Extract the (x, y) coordinate from the center of the cell holding the provided text.  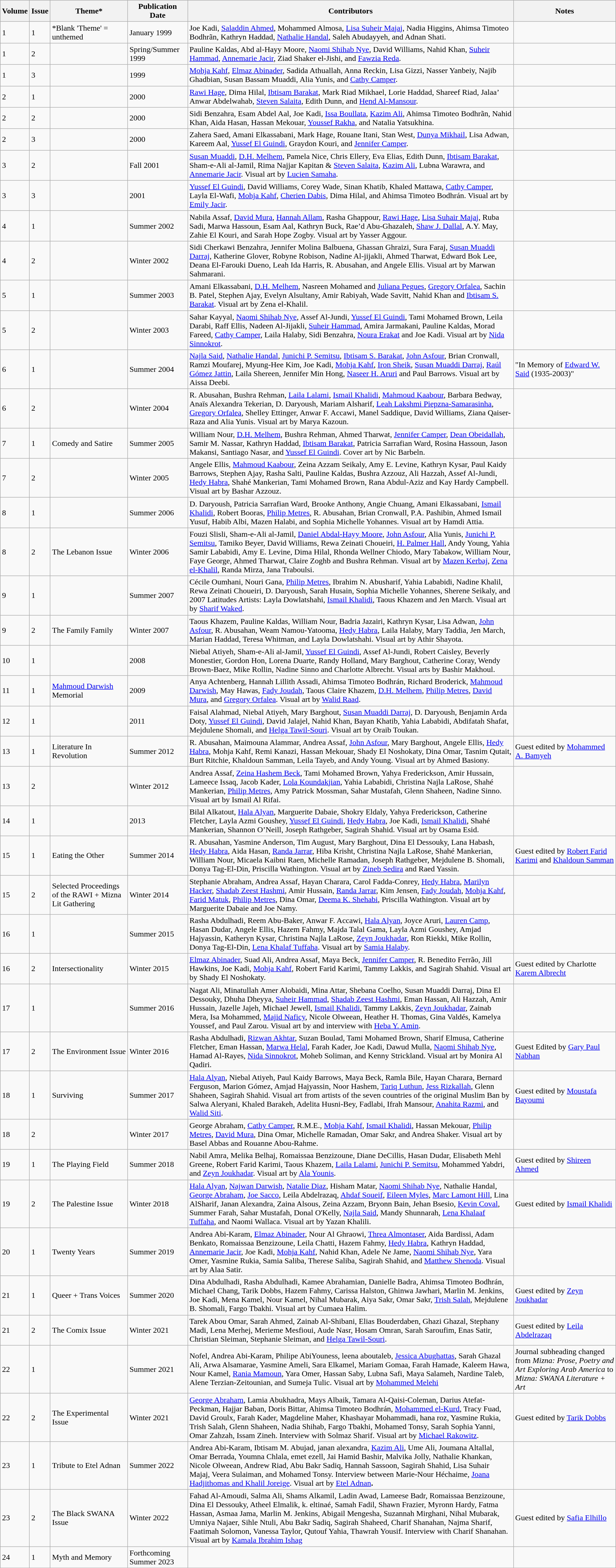
Publication Date (158, 11)
Summer 2022 (158, 1465)
Winter 2005 (158, 478)
Guest edited by Leila Abdelrazaq (565, 1330)
Contributors (350, 11)
Guest edited by Ismail Khalidi (565, 1204)
Summer 2019 (158, 1252)
The Palestine Issue (89, 1204)
Issue (40, 11)
Guest edited by Zeyn Joukhadar (565, 1295)
Volume (15, 11)
Winter 2014 (158, 895)
24 (15, 1557)
Summer 2021 (158, 1369)
Guest edited by Mohammed A. Bamyeh (565, 751)
Summer 2006 (158, 513)
January 1999 (158, 32)
10 (15, 660)
Summer 2002 (158, 226)
The Environment Issue (89, 1052)
Winter 2018 (158, 1204)
The Black SWANA Issue (89, 1518)
Summer 2014 (158, 856)
Winter 2004 (158, 409)
Winter 2016 (158, 1052)
2009 (158, 691)
Guest edited by Tarik Dobbs (565, 1417)
14 (15, 821)
Summer 2016 (158, 1008)
20 (15, 1252)
The Playing Field (89, 1165)
Summer 2020 (158, 1295)
Journal subheading changed from Mizna: Prose, Poetry and Art Exploring Arab America to Mizna: SWANA Literature + Art (565, 1369)
Mahmoud Darwish Memorial (89, 691)
Theme* (89, 11)
2008 (158, 660)
Summer 2005 (158, 443)
2011 (158, 721)
Notes (565, 11)
Comedy and Satire (89, 443)
12 (15, 721)
The Lebanon Issue (89, 552)
Selected Proceedings of the RAWI + Mizna Lit Gathering (89, 895)
Guest Edited by Gary Paul Nabhan (565, 1052)
Tribute to Etel Adnan (89, 1465)
Winter 2015 (158, 969)
Queer + Trans Voices (89, 1295)
2001 (158, 195)
Summer 2004 (158, 369)
Winter 2006 (158, 552)
The Comix Issue (89, 1330)
Winter 2007 (158, 630)
Winter 2017 (158, 1134)
Myth and Memory (89, 1557)
Twenty Years (89, 1252)
1999 (158, 75)
Summer 2015 (158, 934)
Literature In Revolution (89, 751)
Spring/Summer 1999 (158, 54)
Eating the Other (89, 856)
11 (15, 691)
Winter 2002 (158, 261)
Summer 2012 (158, 751)
2013 (158, 821)
Summer 2017 (158, 1095)
Guest edited by Moustafa Bayoumi (565, 1095)
*Blank 'Theme' = unthemed (89, 32)
The Experimental Issue (89, 1417)
The Family Family (89, 630)
Fall 2001 (158, 165)
Guest edited by Charlotte Karem Albrecht (565, 969)
Forthcoming Summer 2023 (158, 1557)
"In Memory of Edward W. Said (1935-2003)" (565, 369)
Summer 2018 (158, 1165)
Guest edited by Shireen Ahmed (565, 1165)
Summer 2003 (158, 295)
Guest edited by Robert Farid Karimi and Khaldoun Samman (565, 856)
Winter 2022 (158, 1518)
Winter 2003 (158, 330)
Intersectionality (89, 969)
Winter 2012 (158, 786)
Surviving (89, 1095)
Guest edited by Safia Elhillo (565, 1518)
Summer 2007 (158, 596)
